Return the (X, Y) coordinate for the center point of the cell that contains the specified text.  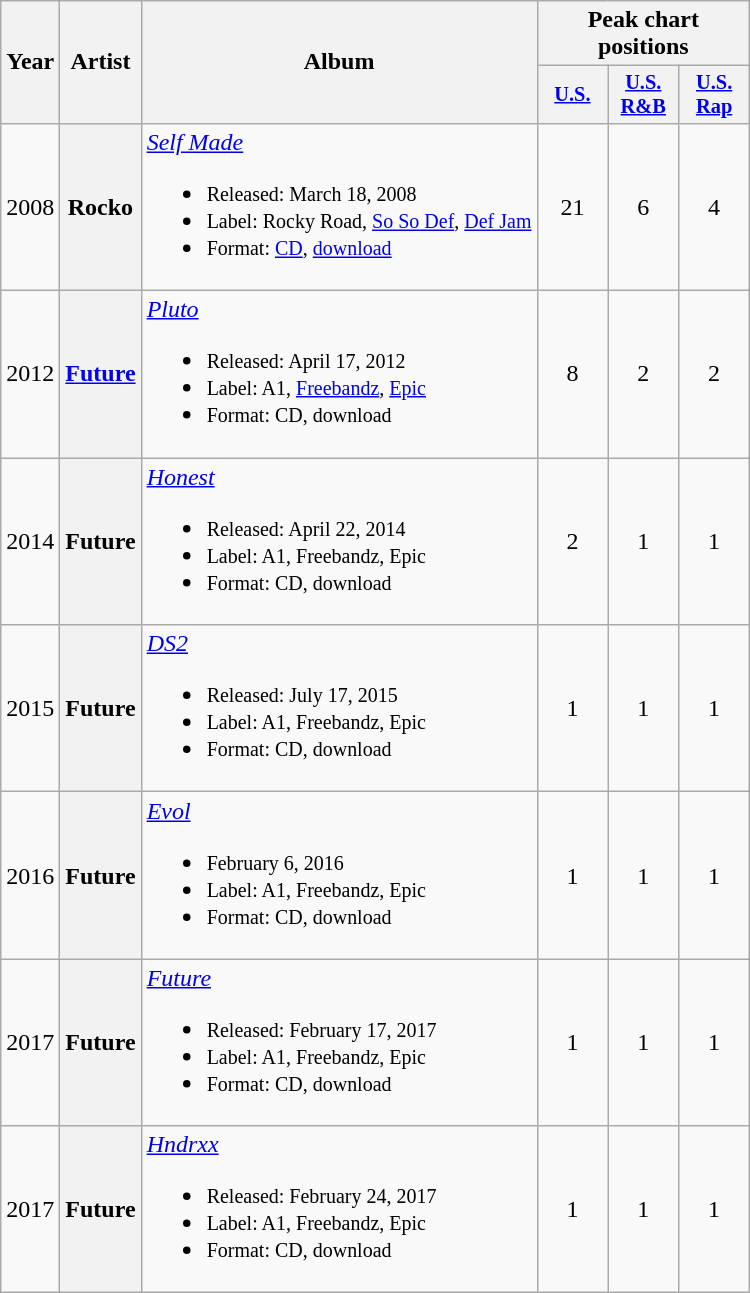
2008 (30, 206)
U.S. R&B (644, 95)
U.S. (572, 95)
Peak chart positions (644, 34)
Rocko (100, 206)
4 (714, 206)
Self MadeReleased: March 18, 2008Label: Rocky Road, So So Def, Def JamFormat: CD, download (339, 206)
EvolFebruary 6, 2016Label: A1, Freebandz, EpicFormat: CD, download (339, 876)
21 (572, 206)
2016 (30, 876)
2012 (30, 374)
HonestReleased: April 22, 2014Label: A1, Freebandz, EpicFormat: CD, download (339, 542)
6 (644, 206)
Year (30, 62)
2015 (30, 708)
Album (339, 62)
FutureReleased: February 17, 2017Label: A1, Freebandz, EpicFormat: CD, download (339, 1042)
DS2Released: July 17, 2015Label: A1, Freebandz, EpicFormat: CD, download (339, 708)
PlutoReleased: April 17, 2012Label: A1, Freebandz, EpicFormat: CD, download (339, 374)
Artist (100, 62)
HndrxxReleased: February 24, 2017Label: A1, Freebandz, EpicFormat: CD, download (339, 1210)
U.S. Rap (714, 95)
2014 (30, 542)
8 (572, 374)
